Extract the [X, Y] coordinate from the center of the cell holding the provided text.  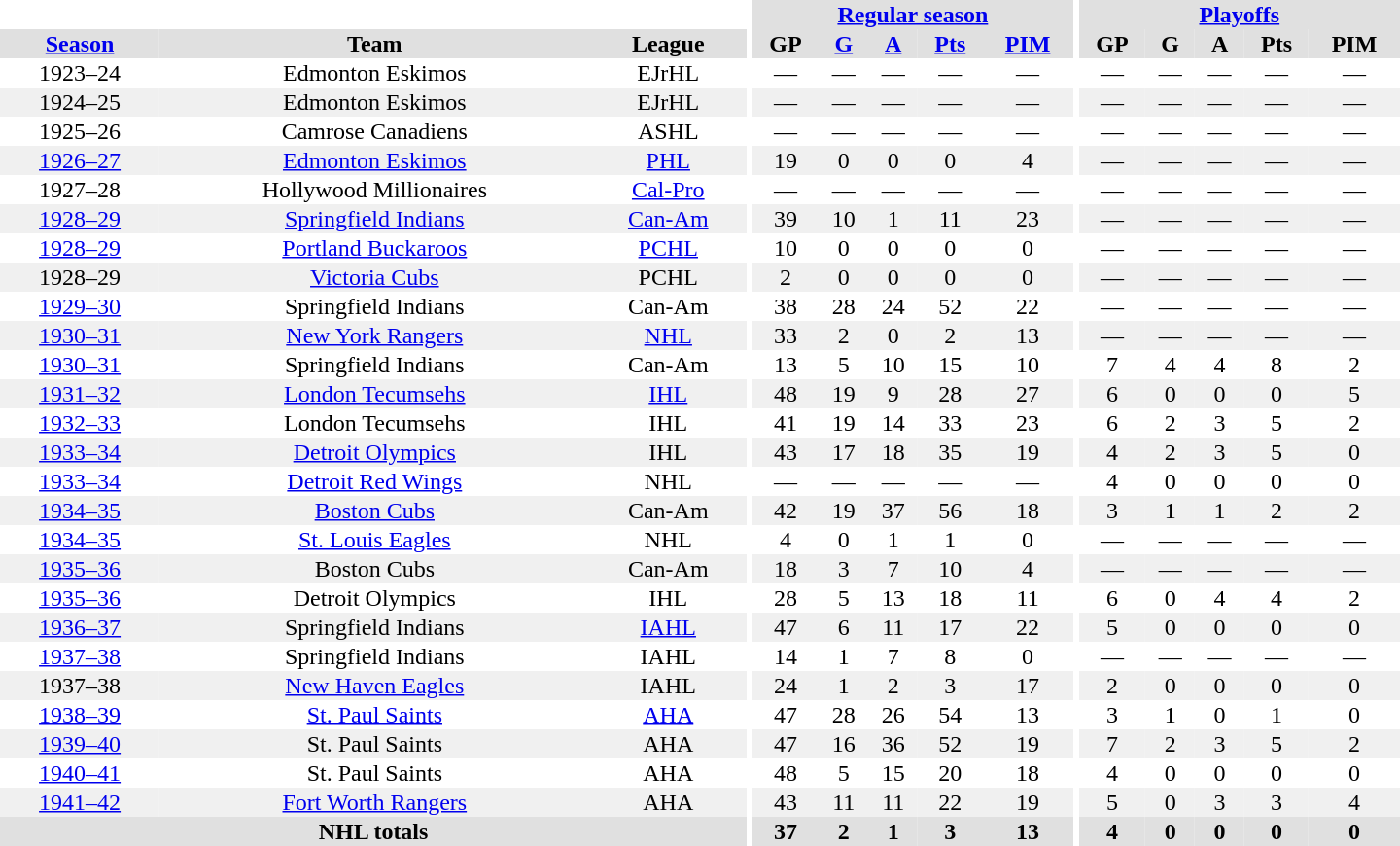
56 [950, 511]
1927–28 [80, 190]
NHL totals [373, 831]
Regular season [913, 15]
1932–33 [80, 423]
16 [844, 744]
New York Rangers [374, 335]
ASHL [668, 131]
1940–41 [80, 773]
New Haven Eagles [374, 686]
Team [374, 44]
PHL [668, 160]
1941–42 [80, 802]
54 [950, 715]
Hollywood Millionaires [374, 190]
Camrose Canadiens [374, 131]
36 [892, 744]
1931–32 [80, 394]
League [668, 44]
Detroit Red Wings [374, 481]
27 [1028, 394]
1924–25 [80, 102]
1926–27 [80, 160]
26 [892, 715]
35 [950, 452]
Cal-Pro [668, 190]
1925–26 [80, 131]
1939–40 [80, 744]
Playoffs [1240, 15]
39 [786, 219]
20 [950, 773]
Victoria Cubs [374, 277]
1923–24 [80, 73]
9 [892, 394]
1938–39 [80, 715]
St. Louis Eagles [374, 540]
Season [80, 44]
Fort Worth Rangers [374, 802]
42 [786, 511]
Portland Buckaroos [374, 248]
41 [786, 423]
38 [786, 306]
1929–30 [80, 306]
1936–37 [80, 627]
